For the text-containing cell, return its midpoint in [X, Y] coordinate format. 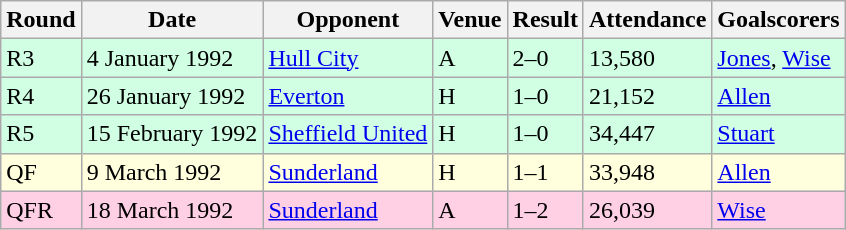
Stuart [778, 134]
1–1 [545, 172]
Result [545, 20]
15 February 1992 [172, 134]
Goalscorers [778, 20]
QF [41, 172]
Round [41, 20]
26,039 [647, 210]
9 March 1992 [172, 172]
Attendance [647, 20]
R4 [41, 96]
18 March 1992 [172, 210]
1–2 [545, 210]
QFR [41, 210]
Date [172, 20]
Hull City [348, 58]
34,447 [647, 134]
Everton [348, 96]
R5 [41, 134]
Wise [778, 210]
2–0 [545, 58]
Venue [470, 20]
26 January 1992 [172, 96]
Opponent [348, 20]
13,580 [647, 58]
Sheffield United [348, 134]
R3 [41, 58]
33,948 [647, 172]
21,152 [647, 96]
4 January 1992 [172, 58]
Jones, Wise [778, 58]
